Extract the [X, Y] coordinate from the center of the cell holding the provided text.  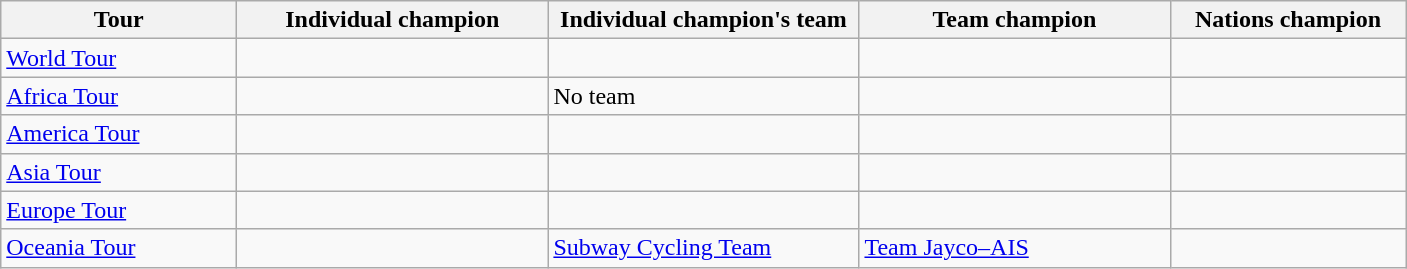
Team Jayco–AIS [1014, 248]
America Tour [119, 134]
World Tour [119, 58]
Africa Tour [119, 96]
Subway Cycling Team [704, 248]
Team champion [1014, 20]
Nations champion [1288, 20]
No team [704, 96]
Tour [119, 20]
Individual champion [392, 20]
Asia Tour [119, 172]
Oceania Tour [119, 248]
Europe Tour [119, 210]
Individual champion's team [704, 20]
